Scan for the cell matching the given text and deliver its (x, y) coordinate at center. 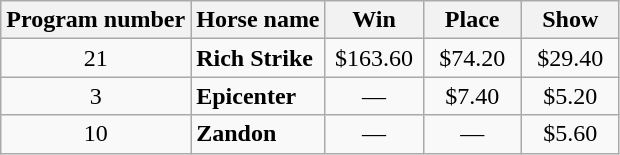
$29.40 (570, 58)
Program number (96, 20)
Place (472, 20)
Show (570, 20)
Zandon (258, 134)
$163.60 (374, 58)
Rich Strike (258, 58)
$7.40 (472, 96)
$5.20 (570, 96)
$74.20 (472, 58)
Win (374, 20)
$5.60 (570, 134)
Epicenter (258, 96)
3 (96, 96)
Horse name (258, 20)
10 (96, 134)
21 (96, 58)
